Scan for the cell matching the given text and deliver its [x, y] coordinate at center. 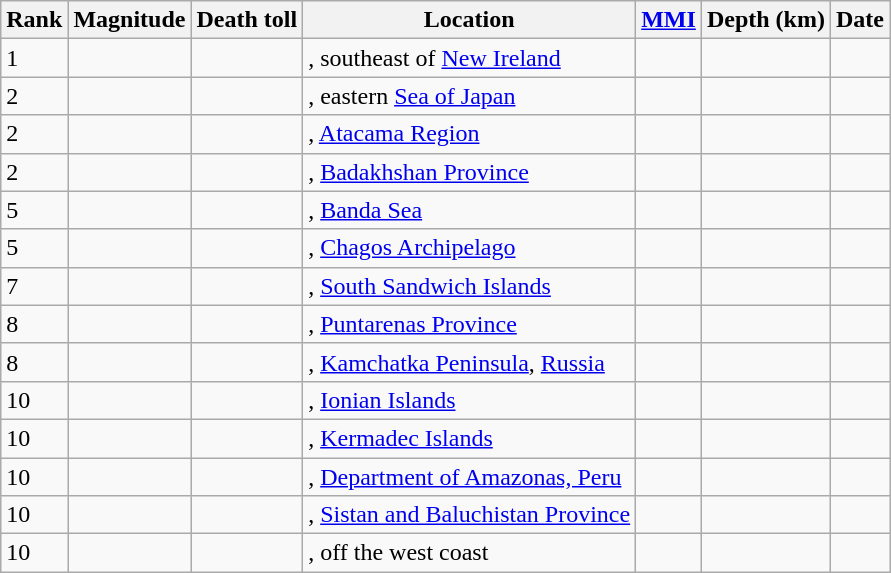
, southeast of New Ireland [470, 58]
7 [34, 286]
, eastern Sea of Japan [470, 96]
Death toll [247, 20]
, off the west coast [470, 553]
Magnitude [130, 20]
MMI [669, 20]
, Kermadec Islands [470, 438]
Date [860, 20]
, Department of Amazonas, Peru [470, 477]
, Kamchatka Peninsula, Russia [470, 362]
Location [470, 20]
, Sistan and Baluchistan Province [470, 515]
, Chagos Archipelago [470, 248]
1 [34, 58]
, Puntarenas Province [470, 324]
, Ionian Islands [470, 400]
, Atacama Region [470, 134]
, Badakhshan Province [470, 172]
Rank [34, 20]
, South Sandwich Islands [470, 286]
Depth (km) [766, 20]
, Banda Sea [470, 210]
